Scan for the cell matching the given text and deliver its (X, Y) coordinate at center. 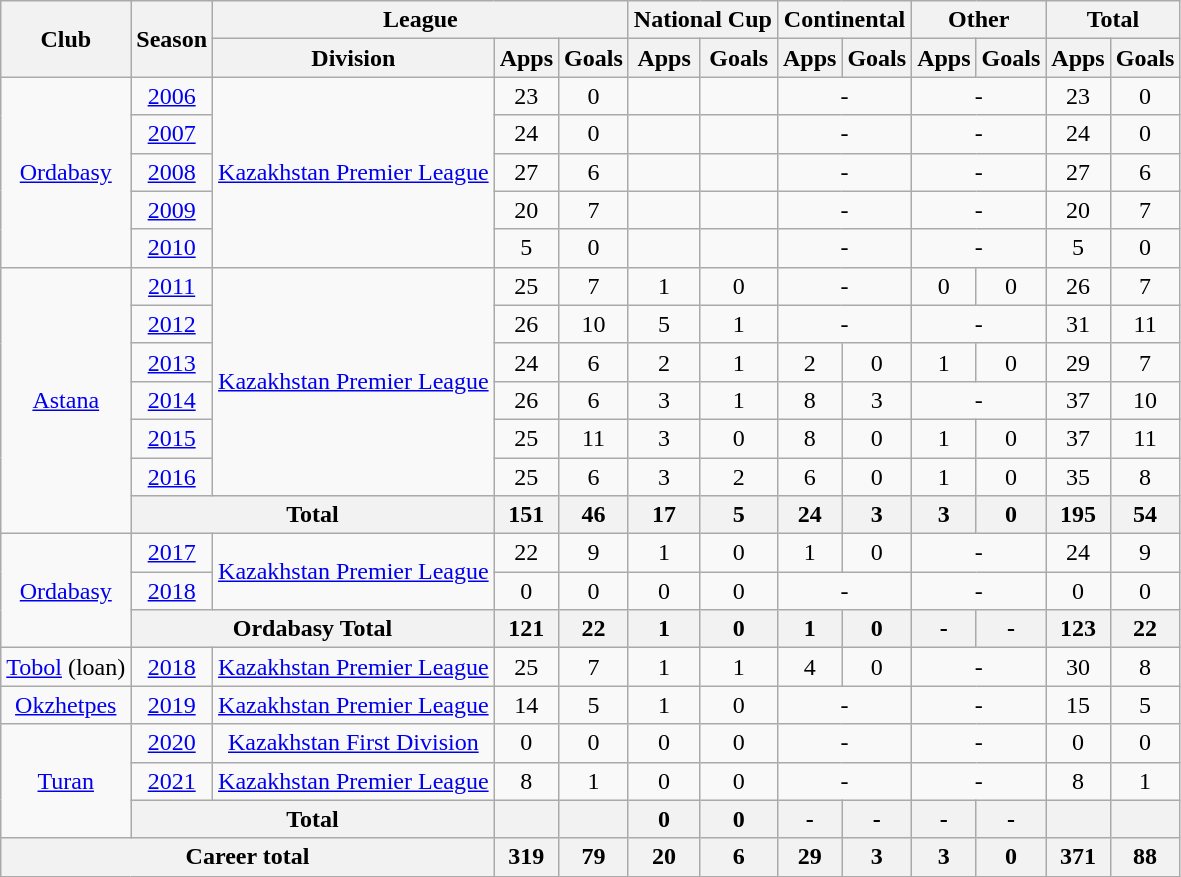
Continental (844, 20)
2010 (172, 248)
2009 (172, 210)
Club (66, 39)
35 (1078, 477)
79 (594, 857)
Okzhetpes (66, 705)
4 (809, 667)
319 (526, 857)
Turan (66, 781)
2020 (172, 743)
2013 (172, 362)
2011 (172, 286)
195 (1078, 515)
2021 (172, 781)
123 (1078, 629)
88 (1145, 857)
2006 (172, 96)
15 (1078, 705)
2019 (172, 705)
Career total (248, 857)
Season (172, 39)
151 (526, 515)
31 (1078, 324)
371 (1078, 857)
46 (594, 515)
Other (979, 20)
Tobol (loan) (66, 667)
2008 (172, 172)
2012 (172, 324)
Division (354, 58)
54 (1145, 515)
2015 (172, 438)
Astana (66, 400)
2016 (172, 477)
14 (526, 705)
2017 (172, 553)
2007 (172, 134)
30 (1078, 667)
2014 (172, 400)
Ordabasy Total (312, 629)
121 (526, 629)
League (421, 20)
17 (664, 515)
Kazakhstan First Division (354, 743)
National Cup (702, 20)
